For the text-containing cell, return its midpoint in [X, Y] coordinate format. 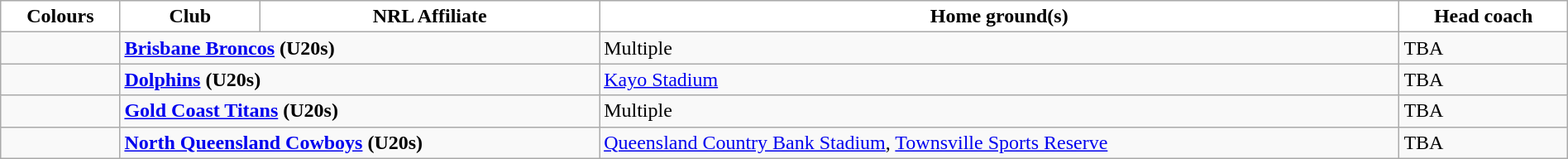
NRL Affiliate [430, 17]
Head coach [1484, 17]
Gold Coast Titans (U20s) [360, 111]
Queensland Country Bank Stadium, Townsville Sports Reserve [999, 142]
Home ground(s) [999, 17]
Kayo Stadium [999, 79]
North Queensland Cowboys (U20s) [360, 142]
Club [190, 17]
Brisbane Broncos (U20s) [360, 48]
Colours [60, 17]
Dolphins (U20s) [360, 79]
